Output the [x, y] coordinate of the center of the cell containing the given text.  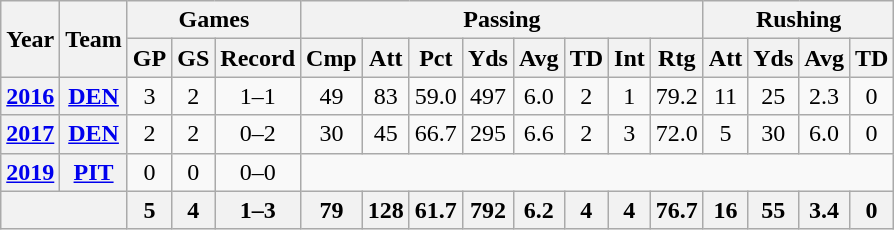
792 [488, 210]
Rushing [798, 20]
Int [630, 58]
Record [258, 58]
GS [194, 58]
2.3 [824, 96]
2017 [30, 134]
6.6 [538, 134]
76.7 [676, 210]
6.2 [538, 210]
0–0 [258, 172]
497 [488, 96]
GP [149, 58]
Games [214, 20]
Rtg [676, 58]
83 [386, 96]
79.2 [676, 96]
2016 [30, 96]
2019 [30, 172]
295 [488, 134]
Passing [502, 20]
3.4 [824, 210]
79 [332, 210]
1–3 [258, 210]
49 [332, 96]
PIT [94, 172]
59.0 [436, 96]
11 [725, 96]
55 [774, 210]
72.0 [676, 134]
16 [725, 210]
0–2 [258, 134]
1 [630, 96]
25 [774, 96]
61.7 [436, 210]
1–1 [258, 96]
128 [386, 210]
Pct [436, 58]
Cmp [332, 58]
Year [30, 39]
45 [386, 134]
66.7 [436, 134]
Team [94, 39]
